Pinpoint the cell where the given text exists, returning its (x, y) midpoint coordinate. 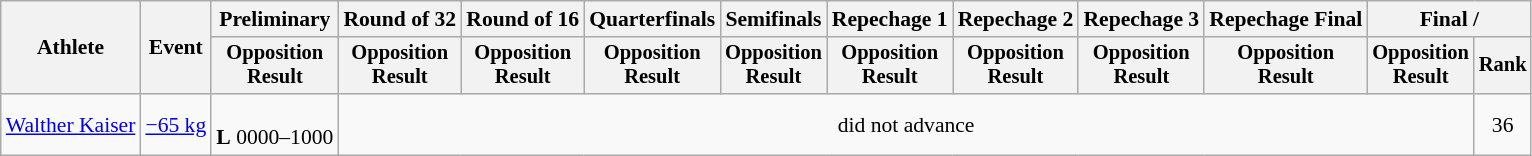
Athlete (71, 48)
Rank (1503, 66)
Event (176, 48)
Preliminary (274, 19)
Round of 16 (522, 19)
Repechage 2 (1016, 19)
Repechage Final (1286, 19)
Walther Kaiser (71, 124)
Round of 32 (400, 19)
Quarterfinals (652, 19)
L 0000–1000 (274, 124)
36 (1503, 124)
Repechage 1 (890, 19)
−65 kg (176, 124)
Semifinals (774, 19)
Repechage 3 (1141, 19)
Final / (1449, 19)
did not advance (906, 124)
